Output the (x, y) coordinate of the center of the cell containing the given text.  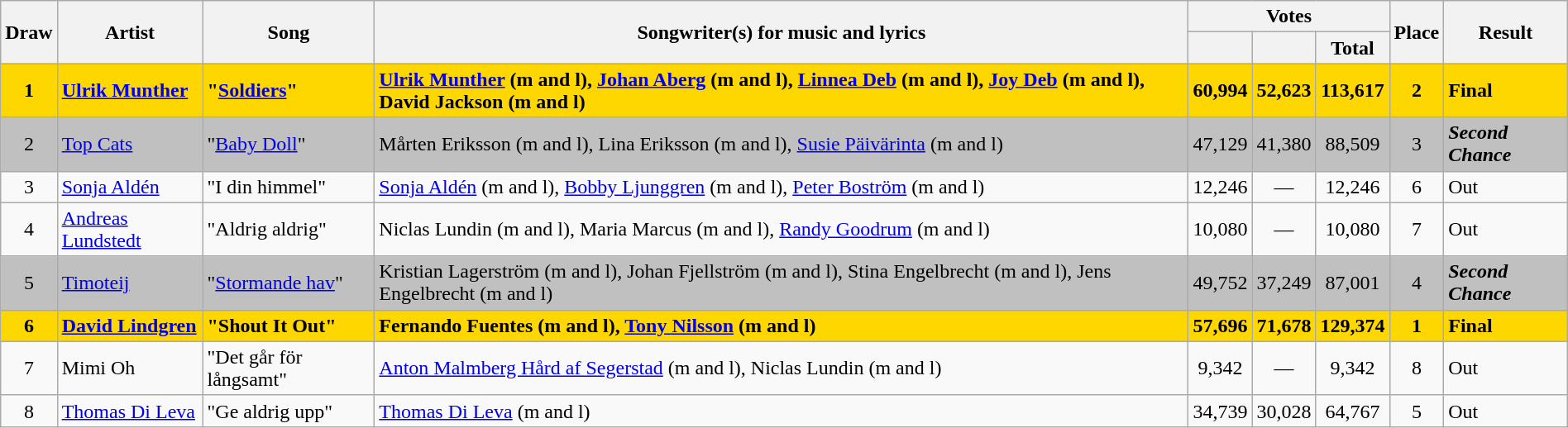
Sonja Aldén (130, 187)
Draw (29, 32)
Thomas Di Leva (m and l) (782, 411)
"Ge aldrig upp" (289, 411)
"Aldrig aldrig" (289, 230)
Kristian Lagerström (m and l), Johan Fjellström (m and l), Stina Engelbrecht (m and l), Jens Engelbrecht (m and l) (782, 283)
47,129 (1221, 144)
Ulrik Munther (130, 91)
"Det går för långsamt" (289, 369)
87,001 (1353, 283)
"Stormande hav" (289, 283)
"Shout It Out" (289, 326)
David Lindgren (130, 326)
71,678 (1284, 326)
Anton Malmberg Hård af Segerstad (m and l), Niclas Lundin (m and l) (782, 369)
34,739 (1221, 411)
Result (1506, 32)
Thomas Di Leva (130, 411)
88,509 (1353, 144)
41,380 (1284, 144)
Fernando Fuentes (m and l), Tony Nilsson (m and l) (782, 326)
Ulrik Munther (m and l), Johan Aberg (m and l), Linnea Deb (m and l), Joy Deb (m and l), David Jackson (m and l) (782, 91)
"Soldiers" (289, 91)
Top Cats (130, 144)
Niclas Lundin (m and l), Maria Marcus (m and l), Randy Goodrum (m and l) (782, 230)
60,994 (1221, 91)
Total (1353, 48)
Andreas Lundstedt (130, 230)
49,752 (1221, 283)
57,696 (1221, 326)
30,028 (1284, 411)
129,374 (1353, 326)
"I din himmel" (289, 187)
Mimi Oh (130, 369)
Mårten Eriksson (m and l), Lina Eriksson (m and l), Susie Päivärinta (m and l) (782, 144)
113,617 (1353, 91)
Sonja Aldén (m and l), Bobby Ljunggren (m and l), Peter Boström (m and l) (782, 187)
37,249 (1284, 283)
Votes (1288, 17)
Place (1417, 32)
52,623 (1284, 91)
Artist (130, 32)
Song (289, 32)
Songwriter(s) for music and lyrics (782, 32)
64,767 (1353, 411)
"Baby Doll" (289, 144)
Timoteij (130, 283)
